Locate the cell with the specified text and output its (X, Y) center coordinate. 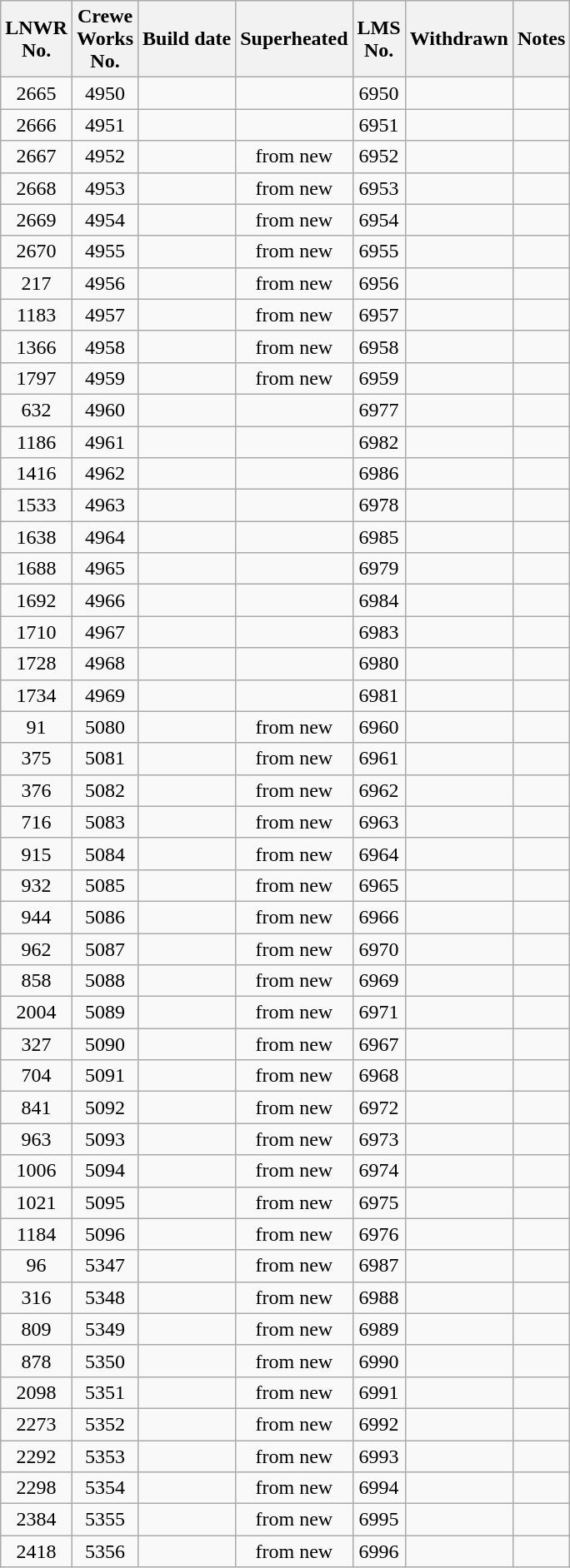
316 (37, 1297)
6989 (378, 1329)
963 (37, 1139)
4953 (105, 188)
5093 (105, 1139)
375 (37, 759)
716 (37, 822)
6973 (378, 1139)
6982 (378, 442)
6959 (378, 378)
1728 (37, 664)
2670 (37, 251)
858 (37, 981)
6980 (378, 664)
5354 (105, 1488)
4964 (105, 537)
6979 (378, 569)
5351 (105, 1392)
632 (37, 410)
6995 (378, 1520)
Superheated (294, 39)
6994 (378, 1488)
96 (37, 1266)
1184 (37, 1234)
5092 (105, 1108)
1638 (37, 537)
2668 (37, 188)
1021 (37, 1202)
6974 (378, 1171)
6971 (378, 1013)
5095 (105, 1202)
5348 (105, 1297)
6968 (378, 1076)
2666 (37, 125)
4963 (105, 505)
5088 (105, 981)
2669 (37, 220)
4954 (105, 220)
217 (37, 283)
4955 (105, 251)
4956 (105, 283)
6992 (378, 1424)
6976 (378, 1234)
944 (37, 917)
6987 (378, 1266)
6983 (378, 632)
6952 (378, 157)
704 (37, 1076)
5347 (105, 1266)
2292 (37, 1456)
5085 (105, 885)
6957 (378, 315)
878 (37, 1361)
4968 (105, 664)
4952 (105, 157)
6975 (378, 1202)
4966 (105, 600)
6969 (378, 981)
1366 (37, 346)
6963 (378, 822)
6964 (378, 854)
4958 (105, 346)
6970 (378, 948)
5082 (105, 790)
5350 (105, 1361)
1186 (37, 442)
6993 (378, 1456)
4962 (105, 474)
1734 (37, 695)
Withdrawn (458, 39)
LMSNo. (378, 39)
2298 (37, 1488)
6985 (378, 537)
5094 (105, 1171)
4960 (105, 410)
5356 (105, 1551)
6978 (378, 505)
915 (37, 854)
1183 (37, 315)
4961 (105, 442)
6950 (378, 93)
809 (37, 1329)
5355 (105, 1520)
1692 (37, 600)
4967 (105, 632)
6962 (378, 790)
6991 (378, 1392)
5349 (105, 1329)
1710 (37, 632)
5353 (105, 1456)
6984 (378, 600)
4957 (105, 315)
6988 (378, 1297)
6967 (378, 1044)
91 (37, 727)
4951 (105, 125)
6990 (378, 1361)
2667 (37, 157)
6953 (378, 188)
2004 (37, 1013)
CreweWorksNo. (105, 39)
6958 (378, 346)
2098 (37, 1392)
4965 (105, 569)
6954 (378, 220)
6986 (378, 474)
327 (37, 1044)
LNWRNo. (37, 39)
6972 (378, 1108)
4950 (105, 93)
6956 (378, 283)
6981 (378, 695)
5091 (105, 1076)
5080 (105, 727)
5086 (105, 917)
6951 (378, 125)
1688 (37, 569)
Notes (541, 39)
2384 (37, 1520)
962 (37, 948)
6955 (378, 251)
1797 (37, 378)
Build date (187, 39)
6960 (378, 727)
5090 (105, 1044)
6965 (378, 885)
5352 (105, 1424)
5087 (105, 948)
4969 (105, 695)
6977 (378, 410)
2665 (37, 93)
1533 (37, 505)
5096 (105, 1234)
5089 (105, 1013)
6961 (378, 759)
932 (37, 885)
376 (37, 790)
5081 (105, 759)
2273 (37, 1424)
5083 (105, 822)
1006 (37, 1171)
6996 (378, 1551)
1416 (37, 474)
4959 (105, 378)
2418 (37, 1551)
5084 (105, 854)
841 (37, 1108)
6966 (378, 917)
